Determine the [x, y] coordinate at the center of the cell enclosing the given text.  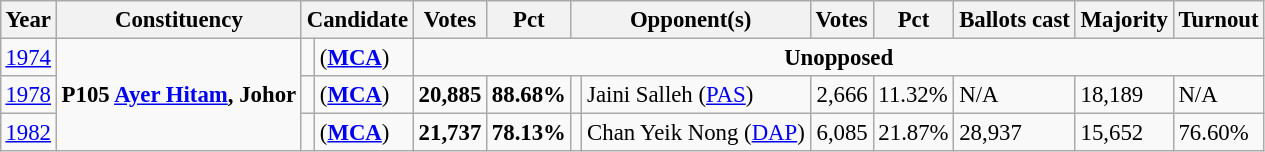
Constituency [178, 20]
Candidate [357, 20]
15,652 [1124, 133]
Chan Yeik Nong (DAP) [696, 133]
1974 [28, 57]
Year [28, 20]
Jaini Salleh (PAS) [696, 95]
Turnout [1218, 20]
1982 [28, 133]
20,885 [450, 95]
78.13% [530, 133]
18,189 [1124, 95]
76.60% [1218, 133]
28,937 [1014, 133]
88.68% [530, 95]
1978 [28, 95]
P105 Ayer Hitam, Johor [178, 94]
11.32% [914, 95]
Opponent(s) [690, 20]
21.87% [914, 133]
Majority [1124, 20]
2,666 [842, 95]
Unopposed [838, 57]
21,737 [450, 133]
6,085 [842, 133]
Ballots cast [1014, 20]
